Detect which cell encompasses the target text, then output its (X, Y) center coordinate. 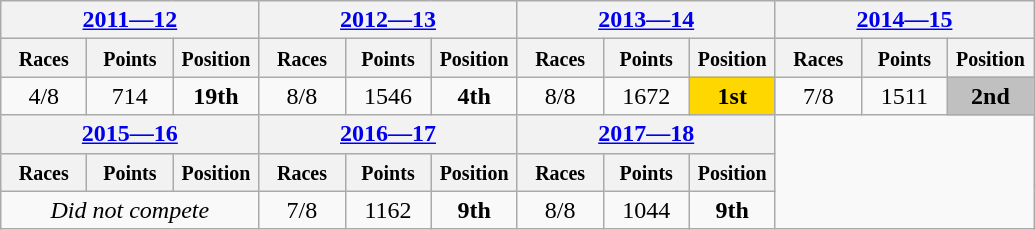
2014—15 (904, 20)
4th (474, 96)
1044 (646, 210)
714 (130, 96)
2011—12 (130, 20)
1672 (646, 96)
2015—16 (130, 134)
2nd (990, 96)
1st (732, 96)
2013—14 (646, 20)
2017—18 (646, 134)
1162 (388, 210)
Did not compete (130, 210)
1511 (904, 96)
19th (216, 96)
4/8 (44, 96)
2012—13 (388, 20)
1546 (388, 96)
2016—17 (388, 134)
